Capture the cell that displays the provided text and extract its (X, Y) central coordinate. 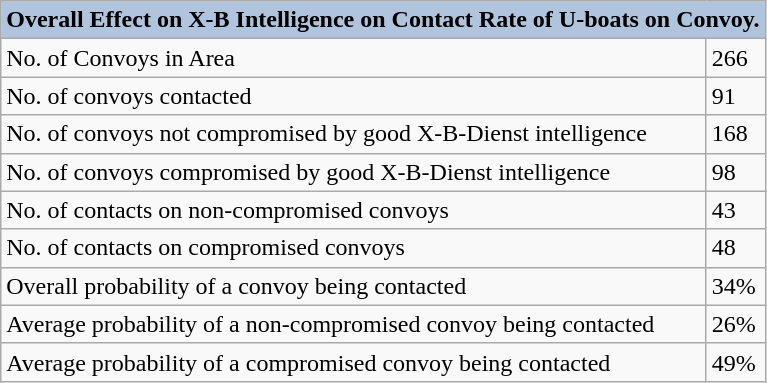
48 (736, 248)
49% (736, 362)
168 (736, 134)
34% (736, 286)
43 (736, 210)
26% (736, 324)
No. of contacts on non-compromised convoys (354, 210)
266 (736, 58)
91 (736, 96)
No. of convoys contacted (354, 96)
No. of convoys not compromised by good X-B-Dienst intelligence (354, 134)
98 (736, 172)
Overall Effect on X-B Intelligence on Contact Rate of U-boats on Convoy. (383, 20)
No. of Convoys in Area (354, 58)
No. of convoys compromised by good X-B-Dienst intelligence (354, 172)
Average probability of a compromised convoy being contacted (354, 362)
Overall probability of a convoy being contacted (354, 286)
Average probability of a non-compromised convoy being contacted (354, 324)
No. of contacts on compromised convoys (354, 248)
